Find where the given text appears and provide that cell's center as (x, y) coordinate. 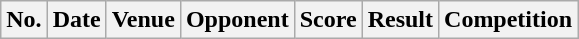
Venue (143, 20)
No. (24, 20)
Opponent (237, 20)
Date (76, 20)
Result (400, 20)
Score (328, 20)
Competition (508, 20)
